Scan for the cell matching the given text and deliver its (x, y) coordinate at center. 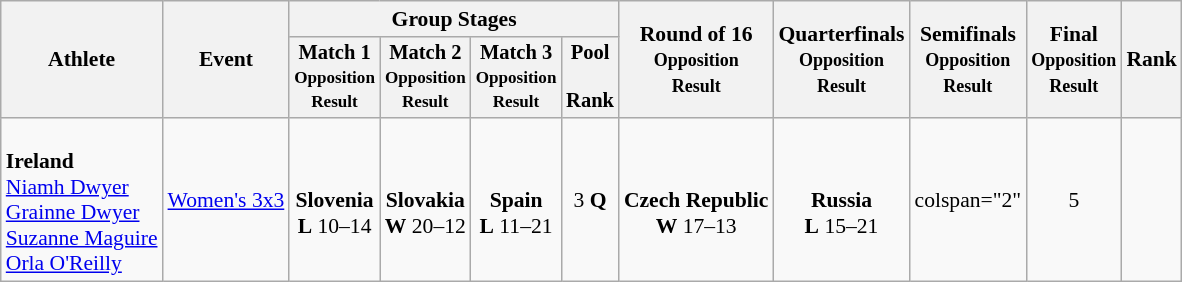
Semifinals OppositionResult (968, 60)
Russia L 15–21 (841, 200)
Round of 16 OppositionResult (696, 60)
Slovenia L 10–14 (334, 200)
Match 1 OppositionResult (334, 78)
Slovakia W 20–12 (426, 200)
Match 3 OppositionResult (516, 78)
5 (1074, 200)
3 Q (590, 200)
Event (226, 60)
Spain L 11–21 (516, 200)
Women's 3x3 (226, 200)
IrelandNiamh Dwyer Grainne Dwyer Suzanne Maguire Orla O'Reilly (82, 200)
Rank (1152, 60)
Match 2 OppositionResult (426, 78)
Group Stages (454, 19)
Athlete (82, 60)
Pool Rank (590, 78)
Czech Republic W 17–13 (696, 200)
Quarterfinals OppositionResult (841, 60)
Final OppositionResult (1074, 60)
colspan="2" (968, 200)
